Extract the (X, Y) coordinate from the center of the cell holding the provided text.  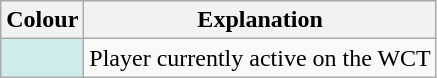
Player currently active on the WCT (260, 58)
Colour (42, 20)
Explanation (260, 20)
